Detect which cell encompasses the target text, then output its (X, Y) center coordinate. 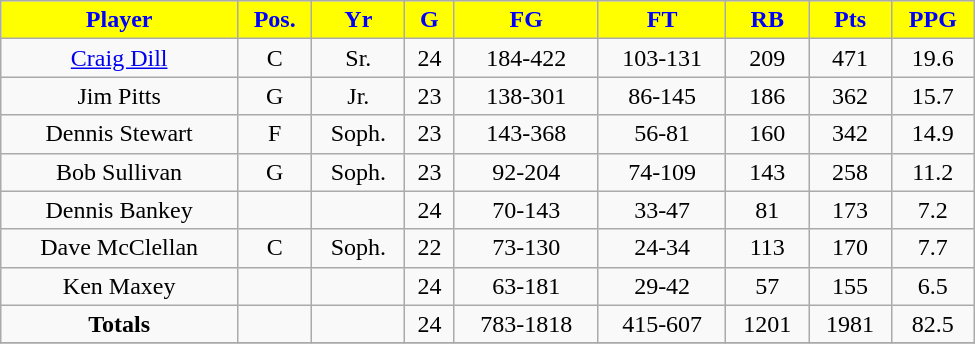
19.6 (932, 58)
143-368 (526, 134)
Craig Dill (120, 58)
63-181 (526, 286)
70-143 (526, 210)
258 (850, 172)
Pts (850, 20)
Player (120, 20)
PPG (932, 20)
143 (768, 172)
184-422 (526, 58)
82.5 (932, 324)
7.2 (932, 210)
362 (850, 96)
Dennis Bankey (120, 210)
783-1818 (526, 324)
86-145 (662, 96)
92-204 (526, 172)
471 (850, 58)
Bob Sullivan (120, 172)
Ken Maxey (120, 286)
11.2 (932, 172)
209 (768, 58)
170 (850, 248)
113 (768, 248)
1981 (850, 324)
103-131 (662, 58)
33-47 (662, 210)
342 (850, 134)
Sr. (358, 58)
15.7 (932, 96)
Totals (120, 324)
Pos. (275, 20)
173 (850, 210)
29-42 (662, 286)
7.7 (932, 248)
Jr. (358, 96)
186 (768, 96)
F (275, 134)
57 (768, 286)
Dave McClellan (120, 248)
14.9 (932, 134)
RB (768, 20)
Dennis Stewart (120, 134)
81 (768, 210)
160 (768, 134)
Jim Pitts (120, 96)
FG (526, 20)
6.5 (932, 286)
56-81 (662, 134)
Yr (358, 20)
FT (662, 20)
1201 (768, 324)
73-130 (526, 248)
138-301 (526, 96)
22 (430, 248)
155 (850, 286)
415-607 (662, 324)
74-109 (662, 172)
24-34 (662, 248)
